Scan for the cell matching the given text and deliver its [X, Y] coordinate at center. 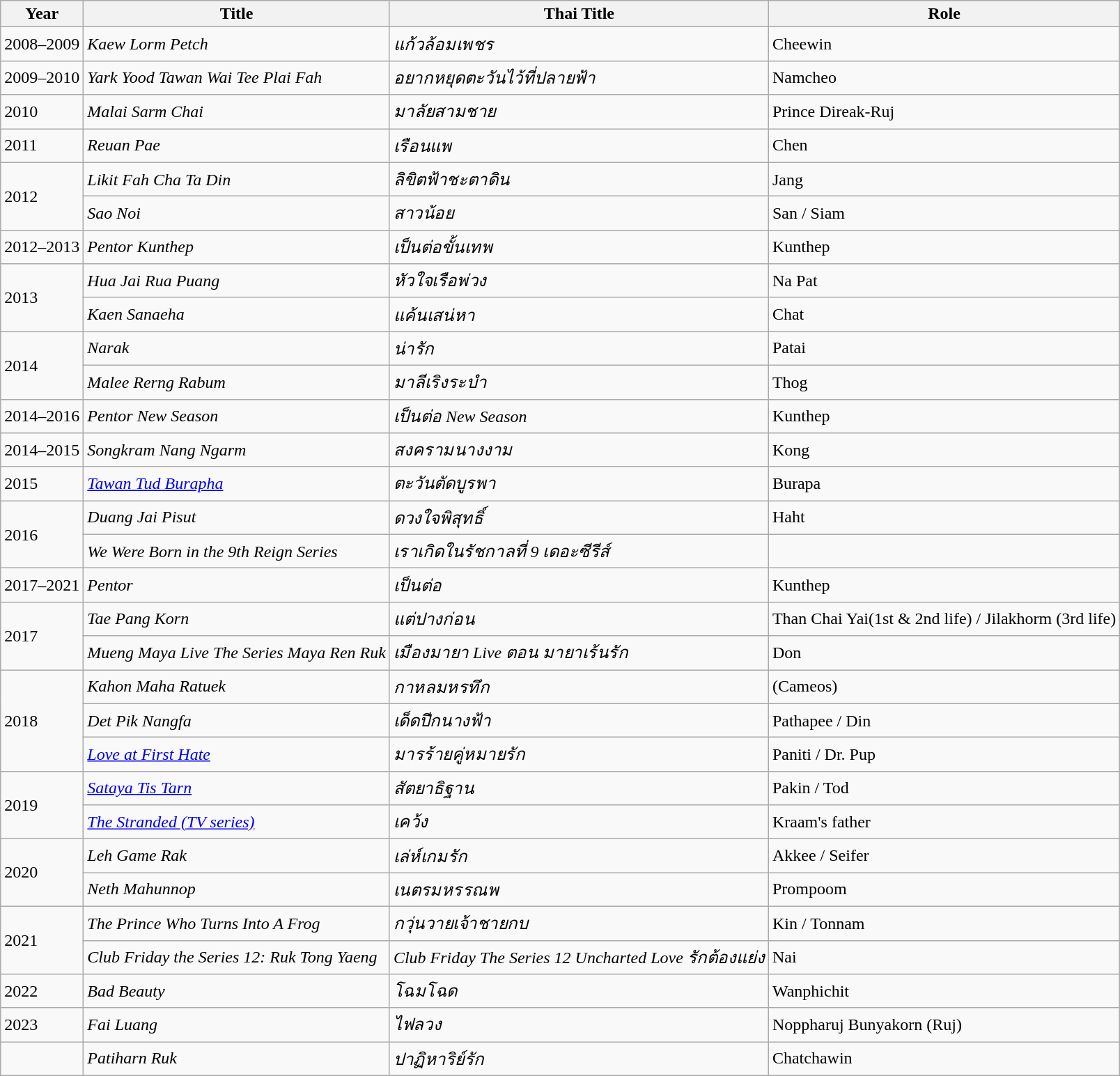
Paniti / Dr. Pup [944, 755]
มาลัยสามชาย [579, 111]
(Cameos) [944, 687]
Akkee / Seifer [944, 855]
2012–2013 [42, 247]
Haht [944, 518]
2014–2015 [42, 450]
Sao Noi [237, 213]
แต่ปางก่อน [579, 618]
Burapa [944, 483]
The Stranded (TV series) [237, 822]
สัตยาธิฐาน [579, 788]
Don [944, 653]
เคว้ง [579, 822]
Love at First Hate [237, 755]
We Were Born in the 9th Reign Series [237, 552]
ปาฏิหาริย์รัก [579, 1059]
เป็นต่อ [579, 585]
Bad Beauty [237, 992]
Cheewin [944, 45]
เล่ห์เกมรัก [579, 855]
2011 [42, 145]
Title [237, 14]
Songkram Nang Ngarm [237, 450]
Wanphichit [944, 992]
เมืองมายา Live ตอน มายาเร้นรัก [579, 653]
Noppharuj Bunyakorn (Ruj) [944, 1025]
Prompoom [944, 890]
Year [42, 14]
เด็ดปีกนางฟ้า [579, 720]
เป็นต่อขั้นเทพ [579, 247]
2018 [42, 721]
2010 [42, 111]
2020 [42, 872]
เราเกิดในรัชกาลที่ 9 เดอะซีรีส์ [579, 552]
Kin / Tonnam [944, 923]
Malai Sarm Chai [237, 111]
Club Friday The Series 12 Uncharted Love รักต้องแย่ง [579, 957]
2019 [42, 805]
2015 [42, 483]
Pentor Kunthep [237, 247]
มารร้ายคู่หมายรัก [579, 755]
2014 [42, 365]
Patiharn Ruk [237, 1059]
Thai Title [579, 14]
เป็นต่อ New Season [579, 416]
ดวงใจพิสุทธิ์ [579, 518]
Than Chai Yai(1st & 2nd life) / Jilakhorm (3rd life) [944, 618]
2021 [42, 940]
Kahon Maha Ratuek [237, 687]
Neth Mahunnop [237, 890]
Hua Jai Rua Puang [237, 281]
เนตรมหรรณพ [579, 890]
Kraam's father [944, 822]
กาหลมหรทึก [579, 687]
กวุ่นวายเจ้าชายกบ [579, 923]
2017–2021 [42, 585]
Narak [237, 348]
Prince Direak-Ruj [944, 111]
Duang Jai Pisut [237, 518]
Patai [944, 348]
2009–2010 [42, 78]
Club Friday the Series 12: Ruk Tong Yaeng [237, 957]
แก้วล้อมเพชร [579, 45]
Kaen Sanaeha [237, 315]
Pakin / Tod [944, 788]
Sataya Tis Tarn [237, 788]
2023 [42, 1025]
Thog [944, 382]
สงครามนางงาม [579, 450]
2008–2009 [42, 45]
มาลีเริงระบำ [579, 382]
น่ารัก [579, 348]
Reuan Pae [237, 145]
ตะวันตัดบูรพา [579, 483]
ลิขิตฟ้าชะตาดิน [579, 180]
หัวใจเรือพ่วง [579, 281]
Chen [944, 145]
Na Pat [944, 281]
เรือนแพ [579, 145]
Kaew Lorm Petch [237, 45]
Pathapee / Din [944, 720]
Mueng Maya Live The Series Maya Ren Ruk [237, 653]
Kong [944, 450]
Leh Game Rak [237, 855]
2014–2016 [42, 416]
2013 [42, 298]
San / Siam [944, 213]
Yark Yood Tawan Wai Tee Plai Fah [237, 78]
The Prince Who Turns Into A Frog [237, 923]
Jang [944, 180]
Tawan Tud Burapha [237, 483]
อยากหยุดตะวันไว้ที่ปลายฟ้า [579, 78]
Likit Fah Cha Ta Din [237, 180]
Pentor [237, 585]
Chat [944, 315]
2012 [42, 196]
Role [944, 14]
Tae Pang Korn [237, 618]
Fai Luang [237, 1025]
2022 [42, 992]
แค้นเสน่หา [579, 315]
2016 [42, 535]
โฉมโฉด [579, 992]
Chatchawin [944, 1059]
สาวน้อย [579, 213]
ไฟลวง [579, 1025]
Det Pik Nangfa [237, 720]
Nai [944, 957]
Malee Rerng Rabum [237, 382]
2017 [42, 635]
Pentor New Season [237, 416]
Namcheo [944, 78]
